Determine the (X, Y) coordinate at the center of the cell enclosing the given text.  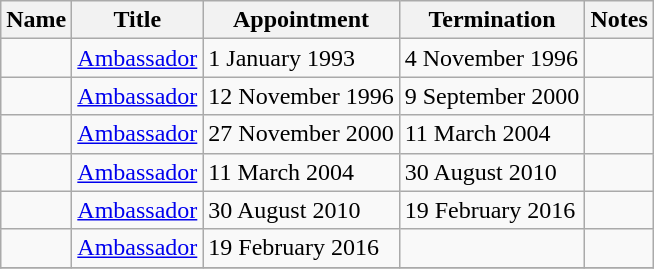
1 January 1993 (301, 58)
Termination (492, 20)
12 November 1996 (301, 96)
Notes (619, 20)
4 November 1996 (492, 58)
Appointment (301, 20)
27 November 2000 (301, 134)
Title (138, 20)
Name (36, 20)
9 September 2000 (492, 96)
